Return the (X, Y) coordinate for the center point of the cell that contains the specified text.  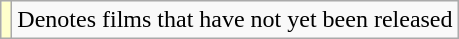
Denotes films that have not yet been released (235, 20)
